For the text-containing cell, return its midpoint in [x, y] coordinate format. 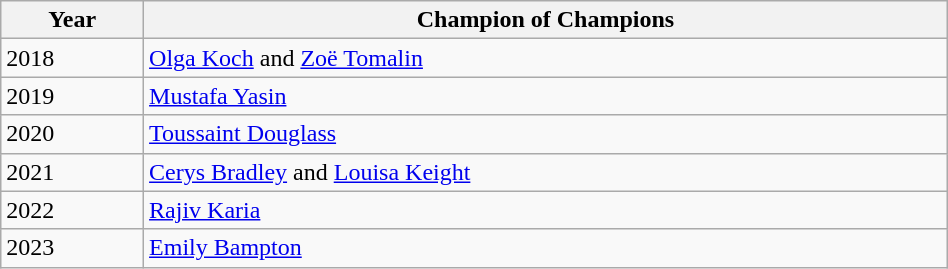
Year [72, 20]
2023 [72, 248]
Rajiv Karia [546, 210]
2020 [72, 134]
2022 [72, 210]
Mustafa Yasin [546, 96]
2019 [72, 96]
2018 [72, 58]
Champion of Champions [546, 20]
Emily Bampton [546, 248]
Olga Koch and Zoë Tomalin [546, 58]
Cerys Bradley and Louisa Keight [546, 172]
2021 [72, 172]
Toussaint Douglass [546, 134]
